Find where the given text appears and provide that cell's center as [x, y] coordinate. 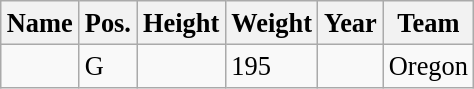
Team [428, 22]
Pos. [108, 22]
195 [272, 66]
Name [40, 22]
G [108, 66]
Year [350, 22]
Weight [272, 22]
Oregon [428, 66]
Height [181, 22]
